Search for the cell housing the specified text and yield its (X, Y) center coordinate. 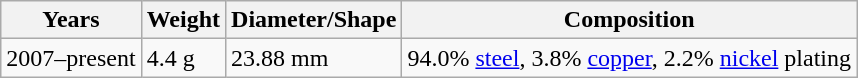
4.4 g (183, 58)
Diameter/Shape (314, 20)
23.88 mm (314, 58)
Years (71, 20)
94.0% steel, 3.8% copper, 2.2% nickel plating (630, 58)
Weight (183, 20)
Composition (630, 20)
2007–present (71, 58)
